Search for the cell housing the specified text and yield its [X, Y] center coordinate. 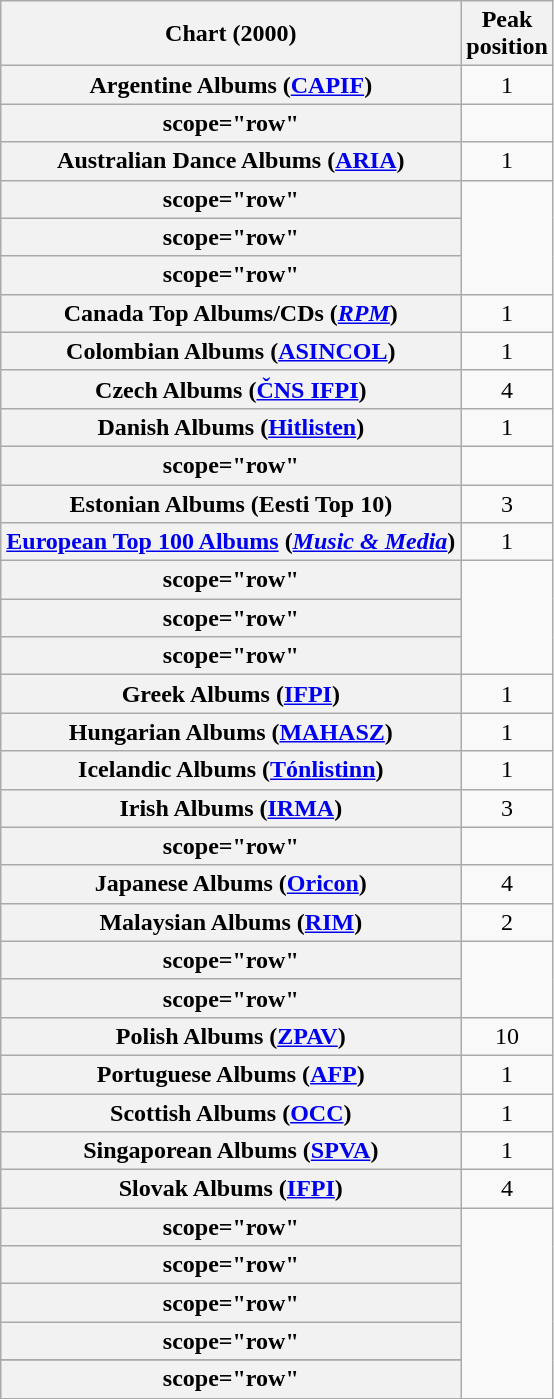
Greek Albums (IFPI) [231, 694]
Canada Top Albums/CDs (RPM) [231, 313]
Japanese Albums (Oricon) [231, 884]
2 [507, 922]
Irish Albums (IRMA) [231, 808]
Scottish Albums (OCC) [231, 1113]
Czech Albums (ČNS IFPI) [231, 389]
Polish Albums (ZPAV) [231, 1036]
Danish Albums (Hitlisten) [231, 427]
Australian Dance Albums (ARIA) [231, 161]
Argentine Albums (CAPIF) [231, 85]
Malaysian Albums (RIM) [231, 922]
Chart (2000) [231, 34]
Hungarian Albums (MAHASZ) [231, 732]
Portuguese Albums (AFP) [231, 1074]
10 [507, 1036]
Icelandic Albums (Tónlistinn) [231, 770]
Slovak Albums (IFPI) [231, 1189]
Estonian Albums (Eesti Top 10) [231, 503]
European Top 100 Albums (Music & Media) [231, 542]
Peakposition [507, 34]
Singaporean Albums (SPVA) [231, 1151]
Colombian Albums (ASINCOL) [231, 351]
